From the cell containing the given text, extract its center point as (X, Y) coordinate. 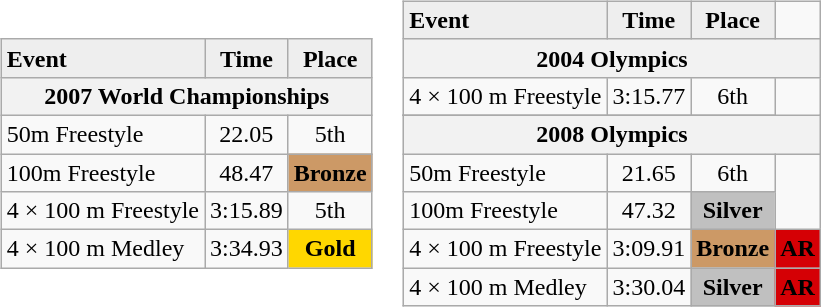
3:15.77 (649, 96)
3:34.93 (246, 249)
3:30.04 (649, 287)
48.47 (246, 173)
3:15.89 (246, 211)
21.65 (649, 173)
2008 Olympics (612, 134)
2007 World Championships (186, 96)
47.32 (649, 211)
Gold (330, 249)
2004 Olympics (612, 58)
3:09.91 (649, 249)
22.05 (246, 134)
